Identify which cell holds the provided text, then report its [X, Y] central coordinate. 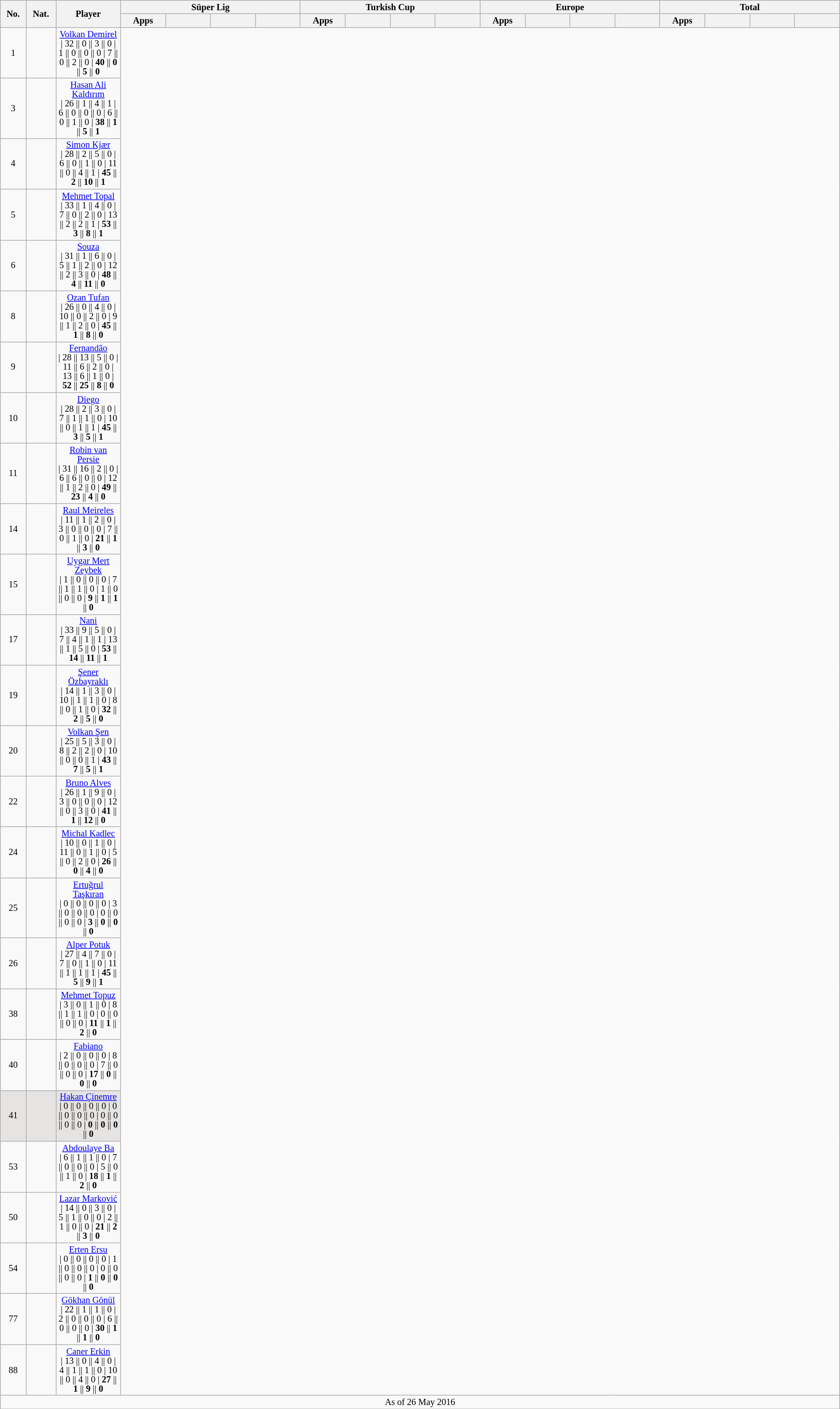
Simon Kjær | 28 || 2 || 5 || 0 | 6 || 0 || 1 || 0 | 11 || 0 || 4 || 1 | 45 || 2 || 10 || 1 [88, 164]
19 [13, 695]
Total [750, 7]
Şener Özbayraklı | 14 || 1 || 3 || 0 | 10 || 1 || 1 || 0 | 8 || 0 || 1 || 0 | 32 || 2 || 5 || 0 [88, 695]
Michal Kadlec | 10 || 0 || 1 || 0 | 11 || 0 || 1 || 0 | 5 || 0 || 2 || 0 | 26 || 0 || 4 || 0 [88, 853]
38 [13, 1014]
Bruno Alves | 26 || 1 || 9 || 0 | 3 || 0 || 0 || 0 | 12 || 0 || 3 || 0 | 41 || 1 || 12 || 0 [88, 801]
No. [13, 13]
10 [13, 418]
24 [13, 853]
Fernandão | 28 || 13 || 5 || 0 | 11 || 6 || 2 || 0 | 13 || 6 || 1 || 0 | 52 || 25 || 8 || 0 [88, 367]
Erten Ersu | 0 || 0 || 0 || 0 | 1 || 0 || 0 || 0 | 0 || 0 || 0 || 0 | 1 || 0 || 0 || 0 [88, 1268]
Europe [570, 7]
Ertuğrul Taşkıran | 0 || 0 || 0 || 0 | 3 || 0 || 0 || 0 | 0 || 0 || 0 || 0 | 3 || 0 || 0 || 0 [88, 908]
Turkish Cup [390, 7]
Diego | 28 || 2 || 3 || 0 | 7 || 1 || 1 || 0 | 10 || 0 || 1 || 1 | 45 || 3 || 5 || 1 [88, 418]
26 [13, 964]
Uygar Mert Zeybek | 1 || 0 || 0 || 0 | 7 || 1 || 1 || 0 | 1 || 0 || 0 || 0 | 9 || 1 || 1 || 0 [88, 584]
5 [13, 215]
14 [13, 529]
Fabiano | 2 || 0 || 0 || 0 | 8 || 0 || 0 || 0 | 7 || 0 || 0 || 0 | 17 || 0 || 0 || 0 [88, 1065]
Alper Potuk | 27 || 4 || 7 || 0 | 7 || 0 || 1 || 0 | 11 || 1 || 1 || 1 | 45 || 5 || 9 || 1 [88, 964]
Nani | 33 || 9 || 5 || 0 | 7 || 4 || 1 || 1 | 13 || 1 || 5 || 0 | 53 || 14 || 11 || 1 [88, 640]
3 [13, 108]
Volkan Şen | 25 || 5 || 3 || 0 | 8 || 2 || 2 || 0 | 10 || 0 || 0 || 1 | 43 || 7 || 5 || 1 [88, 751]
Player [88, 13]
41 [13, 1116]
Ozan Tufan | 26 || 0 || 4 || 0 | 10 || 0 || 2 || 0 | 9 || 1 || 2 || 0 | 45 || 1 || 8 || 0 [88, 316]
9 [13, 367]
17 [13, 640]
1 [13, 53]
8 [13, 316]
Lazar Marković | 14 || 0 || 3 || 0 | 5 || 1 || 0 || 0 | 2 || 1 || 0 || 0 | 21 || 2 || 3 || 0 [88, 1217]
Hakan Çinemre | 0 || 0 || 0 || 0 | 0 || 0 || 0 || 0 | 0 || 0 || 0 || 0 | 0 || 0 || 0 || 0 [88, 1116]
77 [13, 1319]
Mehmet Topuz | 3 || 0 || 1 || 0 | 8 || 1 || 1 || 0 | 0 || 0 || 0 || 0 | 11 || 1 || 2 || 0 [88, 1014]
Robin van Persie | 31 || 16 || 2 || 0 | 6 || 6 || 0 || 0 | 12 || 1 || 2 || 0 | 49 || 23 || 4 || 0 [88, 473]
20 [13, 751]
Caner Erkin | 13 || 0 || 4 || 0 | 4 || 1 || 1 || 0 | 10 || 0 || 4 || 0 | 27 || 1 || 9 || 0 [88, 1370]
Souza | 31 || 1 || 6 || 0 | 5 || 1 || 2 || 0 | 12 || 2 || 3 || 0 | 48 || 4 || 11 || 0 [88, 265]
11 [13, 473]
Gökhan Gönül | 22 || 1 || 1 || 0 | 2 || 0 || 0 || 0 | 6 || 0 || 0 || 0 | 30 || 1 || 1 || 0 [88, 1319]
50 [13, 1217]
53 [13, 1167]
Nat. [41, 13]
88 [13, 1370]
4 [13, 164]
Hasan Ali Kaldırım | 26 || 1 || 4 || 1 | 6 || 0 || 0 || 0 | 6 || 0 || 1 || 0 | 38 || 1 || 5 || 1 [88, 108]
Mehmet Topal | 33 || 1 || 4 || 0 | 7 || 0 || 2 || 0 | 13 || 2 || 2 || 1 | 53 || 3 || 8 || 1 [88, 215]
6 [13, 265]
As of 26 May 2016 [420, 1402]
22 [13, 801]
Volkan Demirel | 32 || 0 || 3 || 0 | 1 || 0 || 0 || 0 | 7 || 0 || 2 || 0 | 40 || 0 || 5 || 0 [88, 53]
40 [13, 1065]
15 [13, 584]
Raul Meireles | 11 || 1 || 2 || 0 | 3 || 0 || 0 || 0 | 7 || 0 || 1 || 0 | 21 || 1 || 3 || 0 [88, 529]
Süper Lig [210, 7]
25 [13, 908]
Abdoulaye Ba | 6 || 1 || 1 || 0 | 7 || 0 || 0 || 0 | 5 || 0 || 1 || 0 | 18 || 1 || 2 || 0 [88, 1167]
54 [13, 1268]
